Extract the [x, y] coordinate from the center of the cell holding the provided text.  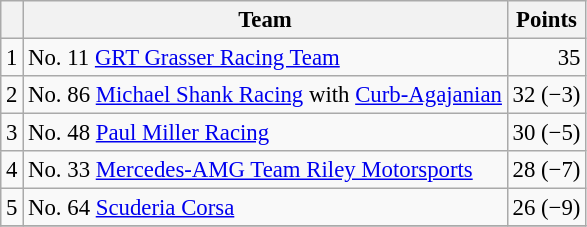
2 [12, 95]
3 [12, 133]
4 [12, 170]
Team [265, 20]
1 [12, 58]
5 [12, 208]
Points [546, 20]
No. 86 Michael Shank Racing with Curb-Agajanian [265, 95]
No. 64 Scuderia Corsa [265, 208]
28 (−7) [546, 170]
No. 11 GRT Grasser Racing Team [265, 58]
No. 48 Paul Miller Racing [265, 133]
32 (−3) [546, 95]
35 [546, 58]
30 (−5) [546, 133]
No. 33 Mercedes-AMG Team Riley Motorsports [265, 170]
26 (−9) [546, 208]
